For the text-containing cell, return its midpoint in [X, Y] coordinate format. 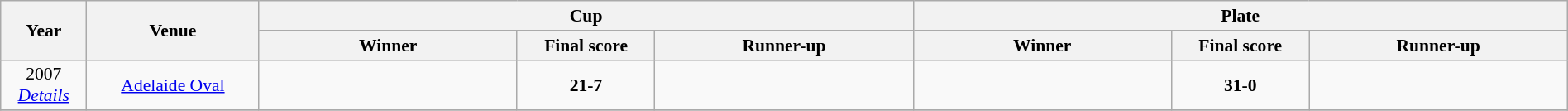
Plate [1241, 16]
2007 Details [44, 84]
31-0 [1241, 84]
Year [44, 30]
Cup [586, 16]
Adelaide Oval [173, 84]
21-7 [586, 84]
Venue [173, 30]
